Scan for the cell matching the given text and deliver its [x, y] coordinate at center. 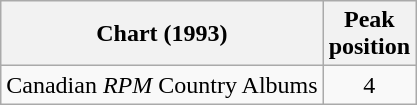
4 [369, 85]
Chart (1993) [162, 34]
Peakposition [369, 34]
Canadian RPM Country Albums [162, 85]
